Provide the (x, y) coordinate of the cell's center where the given text is located.  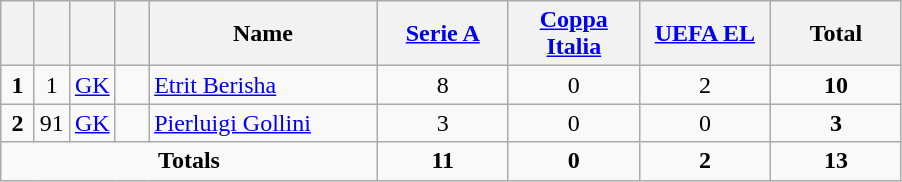
Totals (189, 161)
Total (836, 34)
8 (442, 85)
Name (264, 34)
13 (836, 161)
Pierluigi Gollini (264, 123)
UEFA EL (704, 34)
Etrit Berisha (264, 85)
Serie A (442, 34)
10 (836, 85)
11 (442, 161)
Coppa Italia (574, 34)
91 (52, 123)
